For the text-containing cell, return its midpoint in [x, y] coordinate format. 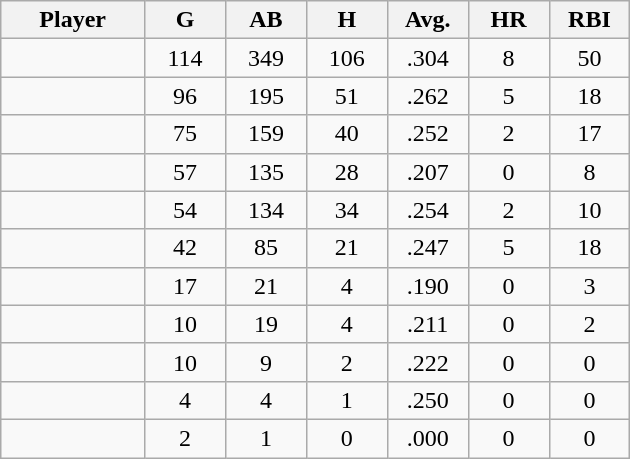
.252 [428, 134]
.250 [428, 400]
H [346, 20]
114 [186, 58]
HR [508, 20]
50 [590, 58]
42 [186, 248]
.207 [428, 172]
195 [266, 96]
19 [266, 324]
.304 [428, 58]
.222 [428, 362]
9 [266, 362]
28 [346, 172]
135 [266, 172]
.247 [428, 248]
159 [266, 134]
134 [266, 210]
57 [186, 172]
Player [73, 20]
.211 [428, 324]
3 [590, 286]
96 [186, 96]
85 [266, 248]
G [186, 20]
106 [346, 58]
Avg. [428, 20]
40 [346, 134]
54 [186, 210]
.262 [428, 96]
.000 [428, 438]
349 [266, 58]
RBI [590, 20]
51 [346, 96]
.254 [428, 210]
.190 [428, 286]
34 [346, 210]
75 [186, 134]
AB [266, 20]
